Return [x, y] of the center of cell containing provided text 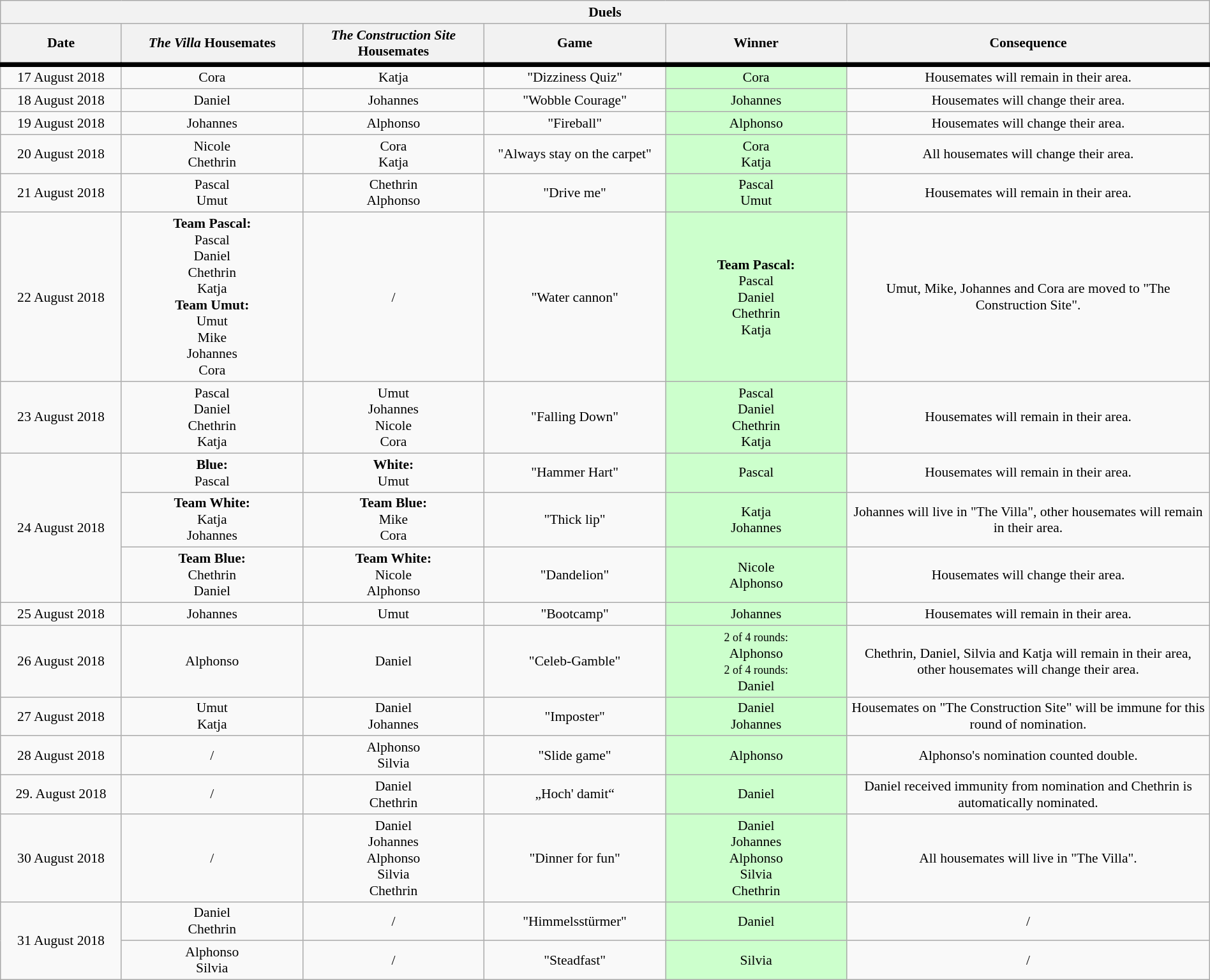
Chethrin, Daniel, Silvia and Katja will remain in their area, other housemates will change their area. [1028, 661]
"Dandelion" [575, 575]
Silvia [756, 961]
„Hoch' damit“ [575, 795]
30 August 2018 [61, 858]
UmutKatja [212, 716]
"Thick lip" [575, 519]
The Construction Site Housemates [393, 44]
KatjaJohannes [756, 519]
Game [575, 44]
"Slide game" [575, 755]
"Always stay on the carpet" [575, 154]
Umut, Mike, Johannes and Cora are moved to "The Construction Site". [1028, 297]
Blue:Pascal [212, 472]
"Hammer Hart" [575, 472]
18 August 2018 [61, 101]
"Bootcamp" [575, 614]
26 August 2018 [61, 661]
27 August 2018 [61, 716]
Team Blue:MikeCora [393, 519]
"Water cannon" [575, 297]
Winner [756, 44]
The Villa Housemates [212, 44]
All housemates will live in "The Villa". [1028, 858]
UmutJohannesNicoleCora [393, 417]
White:Umut [393, 472]
24 August 2018 [61, 528]
28 August 2018 [61, 755]
Consequence [1028, 44]
Katja [393, 77]
"Dinner for fun" [575, 858]
23 August 2018 [61, 417]
"Dizziness Quiz" [575, 77]
"Wobble Courage" [575, 101]
All housemates will change their area. [1028, 154]
NicoleAlphonso [756, 575]
Team Blue:ChethrinDaniel [212, 575]
"Himmelsstürmer" [575, 921]
25 August 2018 [61, 614]
31 August 2018 [61, 940]
Housemates on "The Construction Site" will be immune for this round of nomination. [1028, 716]
Daniel received immunity from nomination and Chethrin is automatically nominated. [1028, 795]
"Steadfast" [575, 961]
29. August 2018 [61, 795]
NicoleChethrin [212, 154]
Johannes will live in "The Villa", other housemates will remain in their area. [1028, 519]
"Fireball" [575, 123]
"Celeb-Gamble" [575, 661]
Alphonso's nomination counted double. [1028, 755]
"Falling Down" [575, 417]
Team Pascal:PascalDanielChethrinKatja [756, 297]
22 August 2018 [61, 297]
20 August 2018 [61, 154]
Team Pascal:PascalDanielChethrinKatjaTeam Umut:UmutMikeJohannesCora [212, 297]
ChethrinAlphonso [393, 193]
19 August 2018 [61, 123]
21 August 2018 [61, 193]
Date [61, 44]
Duels [605, 12]
"Imposter" [575, 716]
Umut [393, 614]
Team White:NicoleAlphonso [393, 575]
2 of 4 rounds:Alphonso2 of 4 rounds:Daniel [756, 661]
"Drive me" [575, 193]
17 August 2018 [61, 77]
Team White:KatjaJohannes [212, 519]
Pascal [756, 472]
